Find where the given text appears and provide that cell's center as (x, y) coordinate. 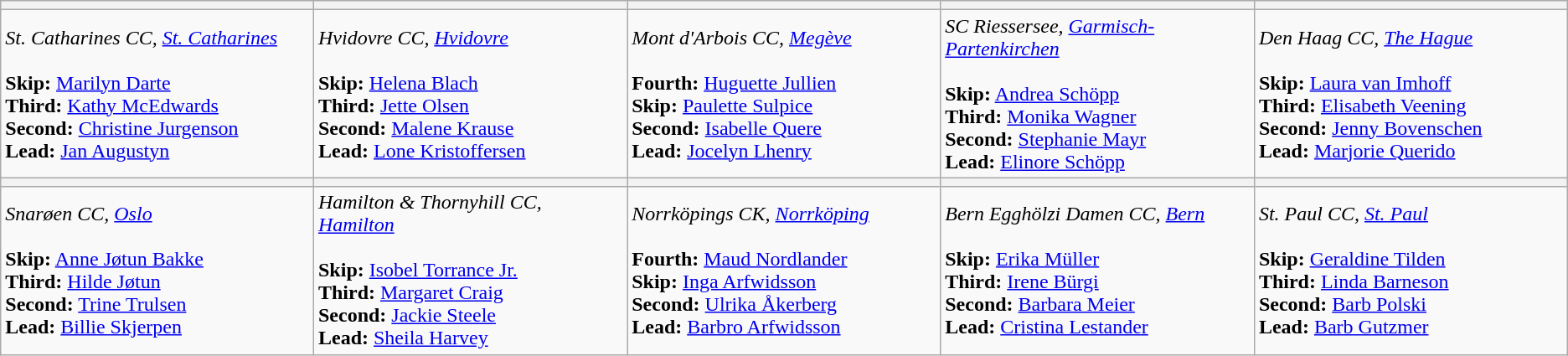
Hvidovre CC, HvidovreSkip: Helena Blach Third: Jette Olsen Second: Malene Krause Lead: Lone Kristoffersen (470, 94)
Snarøen CC, OsloSkip: Anne Jøtun Bakke Third: Hilde Jøtun Second: Trine Trulsen Lead: Billie Skjerpen (157, 271)
SC Riessersee, Garmisch-PartenkirchenSkip: Andrea Schöpp Third: Monika Wagner Second: Stephanie Mayr Lead: Elinore Schöpp (1097, 94)
Bern Egghölzi Damen CC, BernSkip: Erika Müller Third: Irene Bürgi Second: Barbara Meier Lead: Cristina Lestander (1097, 271)
Norrköpings CK, NorrköpingFourth: Maud Nordlander Skip: Inga Arfwidsson Second: Ulrika Åkerberg Lead: Barbro Arfwidsson (784, 271)
Hamilton & Thornyhill CC, HamiltonSkip: Isobel Torrance Jr. Third: Margaret Craig Second: Jackie Steele Lead: Sheila Harvey (470, 271)
St. Paul CC, St. PaulSkip: Geraldine Tilden Third: Linda Barneson Second: Barb Polski Lead: Barb Gutzmer (1411, 271)
St. Catharines CC, St. CatharinesSkip: Marilyn Darte Third: Kathy McEdwards Second: Christine Jurgenson Lead: Jan Augustyn (157, 94)
Mont d'Arbois CC, MegèveFourth: Huguette Jullien Skip: Paulette Sulpice Second: Isabelle Quere Lead: Jocelyn Lhenry (784, 94)
Den Haag CC, The HagueSkip: Laura van Imhoff Third: Elisabeth Veening Second: Jenny Bovenschen Lead: Marjorie Querido (1411, 94)
